Pinpoint the cell where the given text exists, returning its (X, Y) midpoint coordinate. 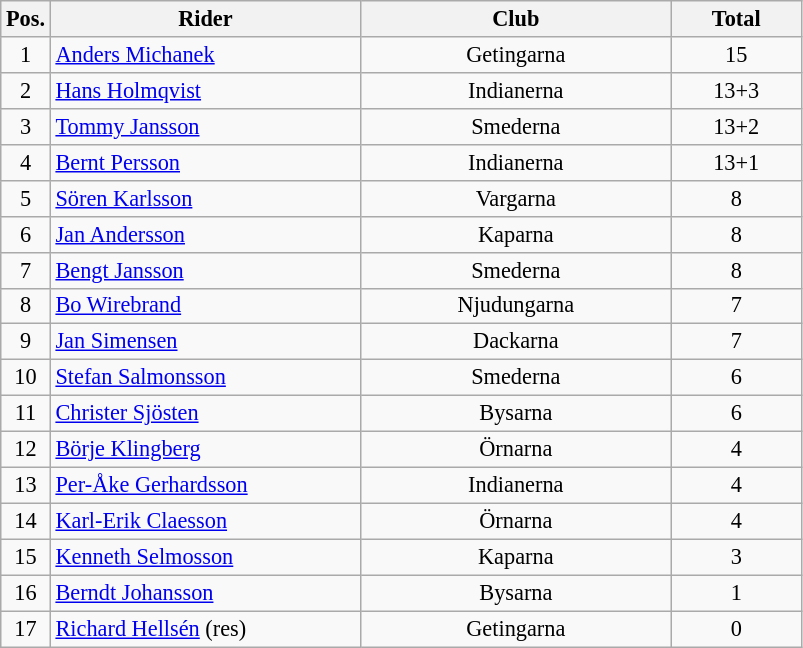
16 (26, 593)
14 (26, 521)
Per-Åke Gerhardsson (205, 485)
13+2 (736, 126)
11 (26, 414)
Pos. (26, 19)
Dackarna (516, 342)
5 (26, 198)
Karl-Erik Claesson (205, 521)
12 (26, 450)
Total (736, 19)
Bengt Jansson (205, 270)
Anders Michanek (205, 55)
Jan Simensen (205, 342)
Njudungarna (516, 306)
Christer Sjösten (205, 414)
Club (516, 19)
Stefan Salmonsson (205, 378)
9 (26, 342)
13 (26, 485)
13+1 (736, 162)
Berndt Johansson (205, 593)
Hans Holmqvist (205, 90)
Vargarna (516, 198)
2 (26, 90)
Kenneth Selmosson (205, 557)
Tommy Jansson (205, 126)
17 (26, 629)
13+3 (736, 90)
Bernt Persson (205, 162)
10 (26, 378)
Rider (205, 19)
Richard Hellsén (res) (205, 629)
Bo Wirebrand (205, 306)
Jan Andersson (205, 234)
Börje Klingberg (205, 450)
Sören Karlsson (205, 198)
0 (736, 629)
